Pinpoint the cell where the given text exists, returning its [X, Y] midpoint coordinate. 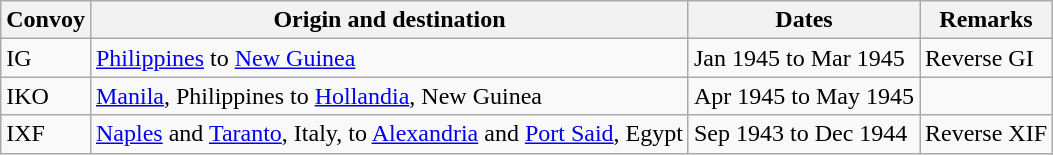
Origin and destination [389, 20]
Sep 1943 to Dec 1944 [804, 134]
Philippines to New Guinea [389, 58]
Apr 1945 to May 1945 [804, 96]
Remarks [986, 20]
IG [46, 58]
Manila, Philippines to Hollandia, New Guinea [389, 96]
IKO [46, 96]
Naples and Taranto, Italy, to Alexandria and Port Said, Egypt [389, 134]
Jan 1945 to Mar 1945 [804, 58]
Reverse GI [986, 58]
Reverse XIF [986, 134]
Dates [804, 20]
Convoy [46, 20]
IXF [46, 134]
